Pinpoint the cell where the given text exists, returning its [X, Y] midpoint coordinate. 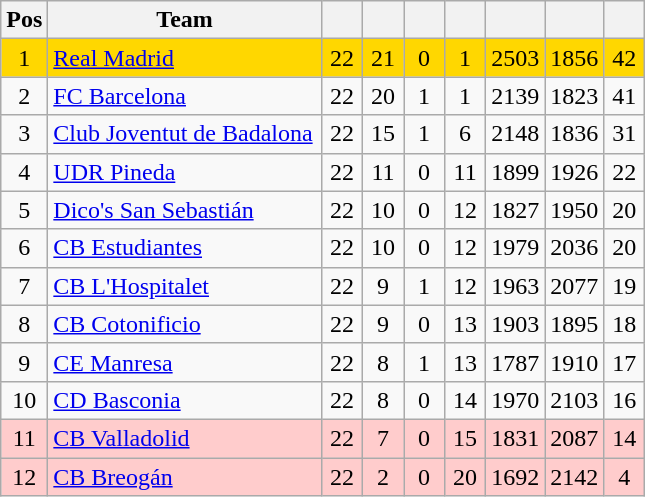
Dico's San Sebastián [185, 210]
1963 [516, 286]
1979 [516, 248]
1823 [574, 96]
FC Barcelona [185, 96]
21 [382, 58]
1787 [516, 362]
Club Joventut de Badalona [185, 134]
1950 [574, 210]
CD Basconia [185, 400]
1970 [516, 400]
CB Valladolid [185, 438]
Real Madrid [185, 58]
1903 [516, 324]
3 [24, 134]
1899 [516, 172]
17 [624, 362]
1692 [516, 477]
CB Cotonificio [185, 324]
2103 [574, 400]
2139 [516, 96]
2503 [516, 58]
CB L'Hospitalet [185, 286]
2148 [516, 134]
41 [624, 96]
2087 [574, 438]
19 [624, 286]
1910 [574, 362]
31 [624, 134]
18 [624, 324]
1895 [574, 324]
Pos [24, 20]
42 [624, 58]
1836 [574, 134]
1856 [574, 58]
1827 [516, 210]
1831 [516, 438]
UDR Pineda [185, 172]
16 [624, 400]
5 [24, 210]
CB Estudiantes [185, 248]
2077 [574, 286]
CE Manresa [185, 362]
Team [185, 20]
2142 [574, 477]
1926 [574, 172]
CB Breogán [185, 477]
2036 [574, 248]
